Pinpoint the cell where the given text exists, returning its (X, Y) midpoint coordinate. 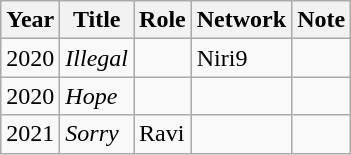
Ravi (163, 134)
Note (322, 20)
Year (30, 20)
Role (163, 20)
Illegal (97, 58)
Title (97, 20)
Hope (97, 96)
Network (241, 20)
Niri9 (241, 58)
Sorry (97, 134)
2021 (30, 134)
